Identify which cell holds the provided text, then report its [X, Y] central coordinate. 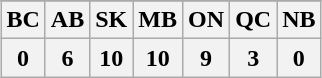
ON [206, 20]
MB [158, 20]
SK [112, 20]
3 [254, 58]
AB [67, 20]
BC [23, 20]
9 [206, 58]
NB [299, 20]
6 [67, 58]
QC [254, 20]
